Return the [X, Y] coordinate for the center point of the cell that contains the specified text.  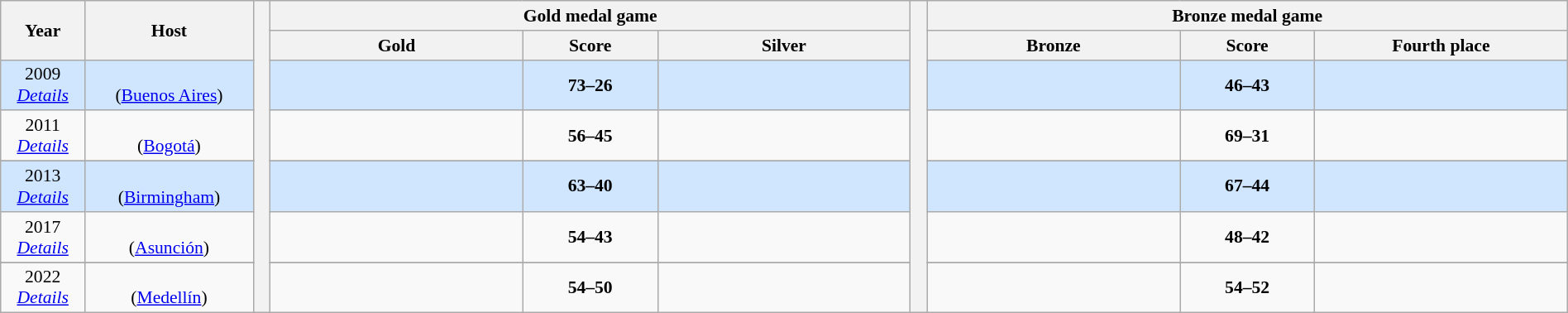
Gold medal game [590, 16]
48–42 [1247, 237]
67–44 [1247, 187]
Fourth place [1441, 46]
Bronze medal game [1247, 16]
2017 Details [43, 237]
(Asunción) [170, 237]
2011 Details [43, 136]
54–52 [1247, 288]
63–40 [590, 187]
(Medellín) [170, 288]
Bronze [1054, 46]
Year [43, 30]
Silver [784, 46]
(Buenos Aires) [170, 84]
54–50 [590, 288]
69–31 [1247, 136]
Gold [397, 46]
2022 Details [43, 288]
46–43 [1247, 84]
56–45 [590, 136]
2013 Details [43, 187]
(Birmingham) [170, 187]
54–43 [590, 237]
Host [170, 30]
2009 Details [43, 84]
73–26 [590, 84]
(Bogotá) [170, 136]
